Return the (x, y) coordinate for the center point of the cell that contains the specified text.  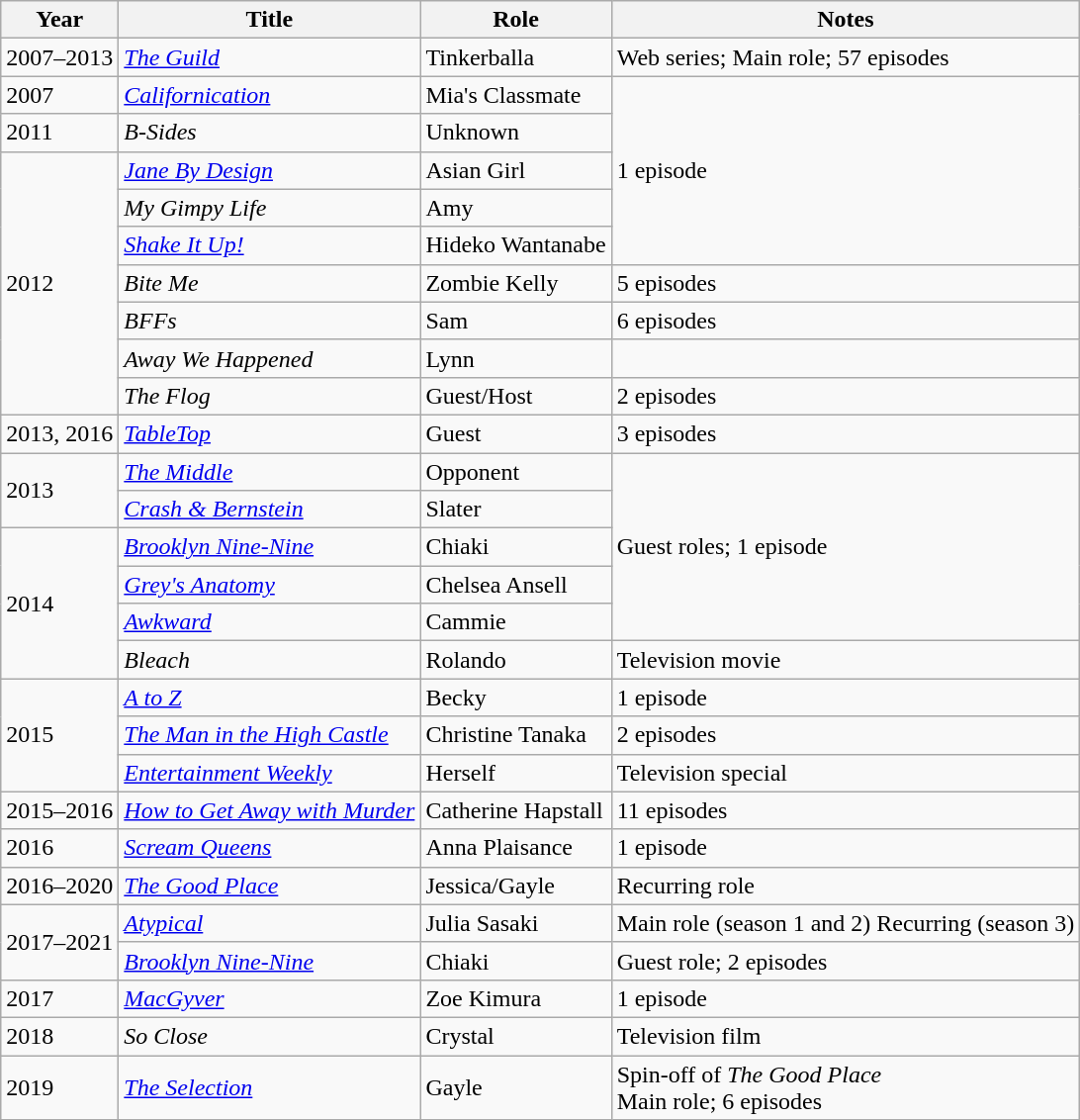
Spin-off of The Good PlaceMain role; 6 episodes (846, 1086)
Rolando (516, 660)
Becky (516, 698)
A to Z (269, 698)
Zoe Kimura (516, 998)
Recurring role (846, 886)
Anna Plaisance (516, 848)
The Flog (269, 396)
2017–2021 (59, 942)
My Gimpy Life (269, 208)
Notes (846, 20)
2007 (59, 95)
Guest roles; 1 episode (846, 547)
2007–2013 (59, 57)
2017 (59, 998)
The Man in the High Castle (269, 735)
Christine Tanaka (516, 735)
Main role (season 1 and 2) Recurring (season 3) (846, 923)
2015 (59, 735)
Cammie (516, 622)
Scream Queens (269, 848)
Crash & Bernstein (269, 510)
Atypical (269, 923)
B-Sides (269, 133)
Away We Happened (269, 358)
Guest/Host (516, 396)
The Selection (269, 1086)
11 episodes (846, 810)
The Middle (269, 472)
2016 (59, 848)
Lynn (516, 358)
Chelsea Ansell (516, 585)
Asian Girl (516, 170)
Shake It Up! (269, 245)
Guest role; 2 episodes (846, 961)
Web series; Main role; 57 episodes (846, 57)
TableTop (269, 433)
Gayle (516, 1086)
Title (269, 20)
Julia Sasaki (516, 923)
2019 (59, 1086)
3 episodes (846, 433)
Jessica/Gayle (516, 886)
2013, 2016 (59, 433)
2015–2016 (59, 810)
MacGyver (269, 998)
How to Get Away with Murder (269, 810)
Hideko Wantanabe (516, 245)
Californication (269, 95)
2011 (59, 133)
Television special (846, 773)
Tinkerballa (516, 57)
5 episodes (846, 283)
Bleach (269, 660)
BFFs (269, 321)
2018 (59, 1036)
So Close (269, 1036)
Sam (516, 321)
Bite Me (269, 283)
The Good Place (269, 886)
Year (59, 20)
Catherine Hapstall (516, 810)
2016–2020 (59, 886)
Opponent (516, 472)
Entertainment Weekly (269, 773)
Amy (516, 208)
Television film (846, 1036)
Mia's Classmate (516, 95)
Herself (516, 773)
Television movie (846, 660)
2013 (59, 491)
Crystal (516, 1036)
Awkward (269, 622)
Slater (516, 510)
Unknown (516, 133)
2014 (59, 604)
2012 (59, 283)
6 episodes (846, 321)
Zombie Kelly (516, 283)
Grey's Anatomy (269, 585)
Jane By Design (269, 170)
Guest (516, 433)
The Guild (269, 57)
Role (516, 20)
